Provide the [x, y] coordinate of the cell's center where the given text is located.  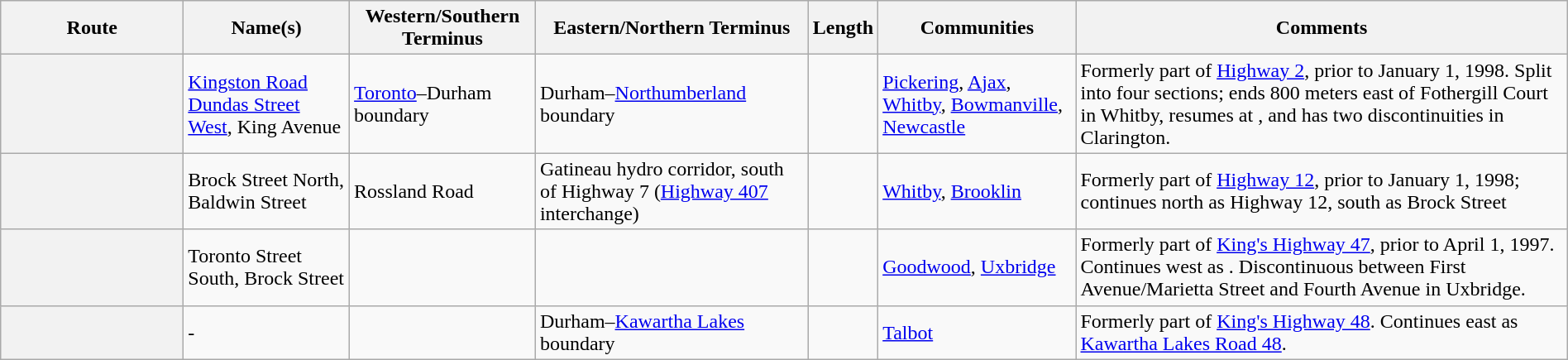
Pickering, Ajax, Whitby, Bowmanville, Newcastle [978, 104]
Formerly part of Highway 12, prior to January 1, 1998; continues north as Highway 12, south as Brock Street [1322, 191]
Brock Street North, Baldwin Street [266, 191]
Route [93, 28]
Length [843, 28]
Western/Southern Terminus [443, 28]
Eastern/Northern Terminus [672, 28]
Toronto Street South, Brock Street [266, 267]
Whitby, Brooklin [978, 191]
Rossland Road [443, 191]
Talbot [978, 333]
- [266, 333]
Comments [1322, 28]
Communities [978, 28]
Durham–Northumberland boundary [672, 104]
Goodwood, Uxbridge [978, 267]
Formerly part of King's Highway 48. Continues east as Kawartha Lakes Road 48. [1322, 333]
Durham–Kawartha Lakes boundary [672, 333]
Toronto–Durham boundary [443, 104]
Gatineau hydro corridor, south of Highway 7 (Highway 407 interchange) [672, 191]
Kingston Road Dundas Street West, King Avenue [266, 104]
Name(s) [266, 28]
